Output the [x, y] coordinate of the center of the cell containing the given text.  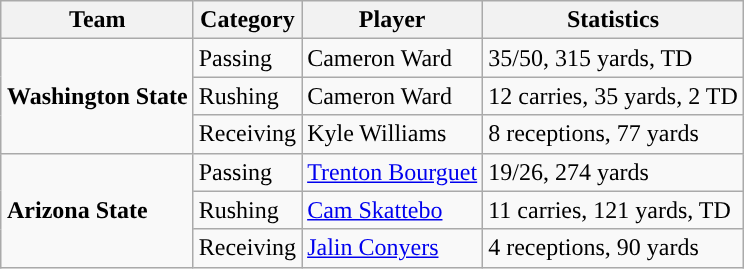
Trenton Bourguet [392, 172]
Arizona State [97, 210]
12 carries, 35 yards, 2 TD [614, 96]
Statistics [614, 20]
Cam Skattebo [392, 210]
Kyle Williams [392, 134]
Team [97, 20]
35/50, 315 yards, TD [614, 58]
8 receptions, 77 yards [614, 134]
Washington State [97, 96]
Player [392, 20]
19/26, 274 yards [614, 172]
Category [247, 20]
Jalin Conyers [392, 248]
4 receptions, 90 yards [614, 248]
11 carries, 121 yards, TD [614, 210]
